Return the (x, y) coordinate for the center point of the cell that contains the specified text.  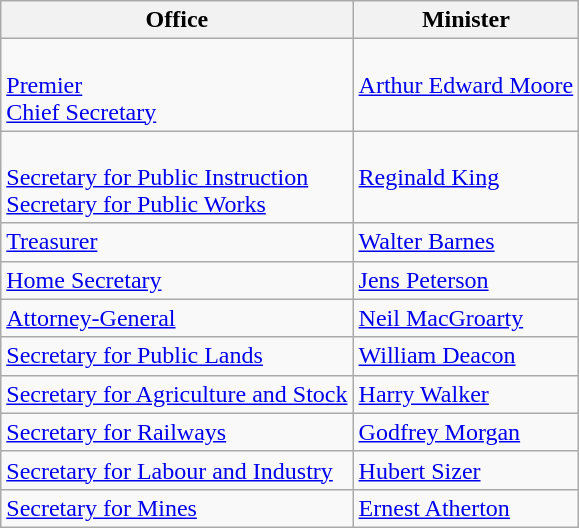
Ernest Atherton (466, 508)
Office (177, 20)
Neil MacGroarty (466, 318)
Premier Chief Secretary (177, 85)
Secretary for Agriculture and Stock (177, 394)
Secretary for Mines (177, 508)
Secretary for Public Lands (177, 356)
Harry Walker (466, 394)
Secretary for Railways (177, 432)
Jens Peterson (466, 280)
Minister (466, 20)
Hubert Sizer (466, 470)
Reginald King (466, 177)
Attorney-General (177, 318)
Secretary for Labour and Industry (177, 470)
Secretary for Public Instruction Secretary for Public Works (177, 177)
Home Secretary (177, 280)
Treasurer (177, 242)
William Deacon (466, 356)
Godfrey Morgan (466, 432)
Walter Barnes (466, 242)
Arthur Edward Moore (466, 85)
